From the cell containing the given text, extract its center point as (X, Y) coordinate. 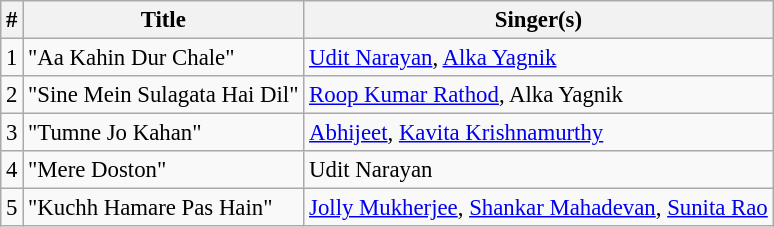
2 (12, 95)
"Mere Doston" (164, 170)
"Aa Kahin Dur Chale" (164, 58)
"Sine Mein Sulagata Hai Dil" (164, 95)
5 (12, 208)
Abhijeet, Kavita Krishnamurthy (538, 133)
"Kuchh Hamare Pas Hain" (164, 208)
4 (12, 170)
"Tumne Jo Kahan" (164, 133)
Roop Kumar Rathod, Alka Yagnik (538, 95)
Title (164, 20)
Udit Narayan (538, 170)
# (12, 20)
Singer(s) (538, 20)
Udit Narayan, Alka Yagnik (538, 58)
3 (12, 133)
1 (12, 58)
Jolly Mukherjee, Shankar Mahadevan, Sunita Rao (538, 208)
